Identify which cell holds the provided text, then report its [X, Y] central coordinate. 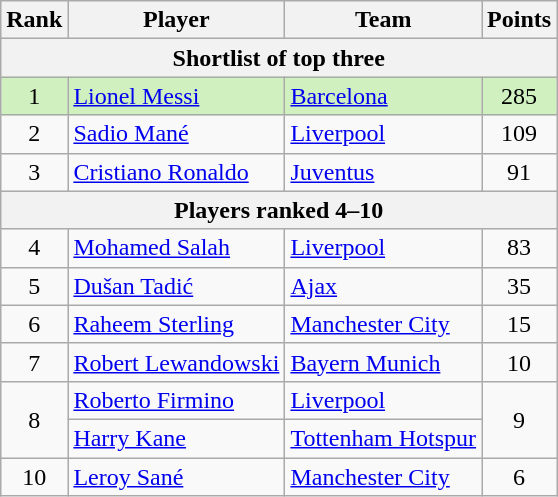
Cristiano Ronaldo [176, 172]
Roberto Firmino [176, 400]
15 [520, 324]
109 [520, 134]
9 [520, 419]
Tottenham Hotspur [384, 438]
Points [520, 20]
4 [34, 248]
Harry Kane [176, 438]
Juventus [384, 172]
5 [34, 286]
Players ranked 4–10 [279, 210]
2 [34, 134]
Team [384, 20]
3 [34, 172]
Dušan Tadić [176, 286]
1 [34, 96]
Robert Lewandowski [176, 362]
Barcelona [384, 96]
35 [520, 286]
Player [176, 20]
Sadio Mané [176, 134]
91 [520, 172]
Raheem Sterling [176, 324]
Rank [34, 20]
83 [520, 248]
Shortlist of top three [279, 58]
Ajax [384, 286]
Mohamed Salah [176, 248]
7 [34, 362]
8 [34, 419]
Lionel Messi [176, 96]
Bayern Munich [384, 362]
Leroy Sané [176, 477]
285 [520, 96]
